Extract the (X, Y) coordinate from the center of the cell holding the provided text.  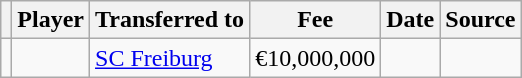
Player (51, 20)
Fee (316, 20)
Transferred to (170, 20)
Source (480, 20)
SC Freiburg (170, 58)
€10,000,000 (316, 58)
Date (410, 20)
